Return the (x, y) coordinate for the center point of the cell that contains the specified text.  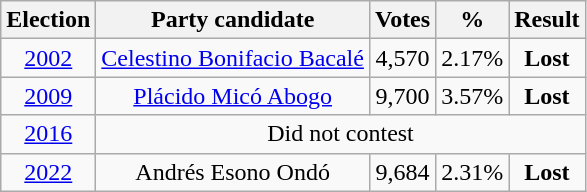
2.17% (472, 58)
Plácido Micó Abogo (233, 96)
2002 (48, 58)
Did not contest (340, 134)
% (472, 20)
Election (48, 20)
Party candidate (233, 20)
2022 (48, 172)
2009 (48, 96)
2.31% (472, 172)
4,570 (402, 58)
9,684 (402, 172)
3.57% (472, 96)
Votes (402, 20)
9,700 (402, 96)
Result (547, 20)
2016 (48, 134)
Celestino Bonifacio Bacalé (233, 58)
Andrés Esono Ondó (233, 172)
